Search for the cell housing the specified text and yield its [x, y] center coordinate. 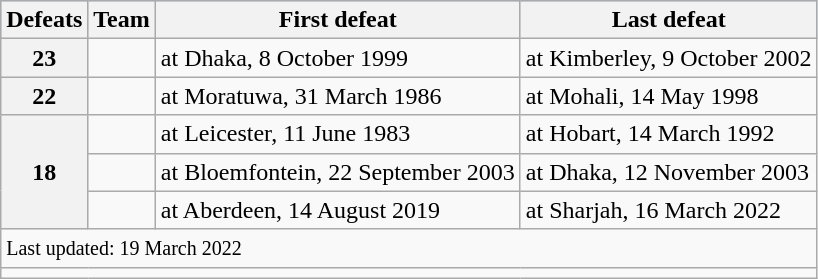
Last updated: 19 March 2022 [409, 248]
23 [44, 58]
18 [44, 172]
at Kimberley, 9 October 2002 [668, 58]
Team [122, 20]
at Moratuwa, 31 March 1986 [338, 96]
at Aberdeen, 14 August 2019 [338, 210]
at Dhaka, 12 November 2003 [668, 172]
Last defeat [668, 20]
at Hobart, 14 March 1992 [668, 134]
Defeats [44, 20]
at Mohali, 14 May 1998 [668, 96]
22 [44, 96]
at Leicester, 11 June 1983 [338, 134]
at Dhaka, 8 October 1999 [338, 58]
at Sharjah, 16 March 2022 [668, 210]
at Bloemfontein, 22 September 2003 [338, 172]
First defeat [338, 20]
